Scan for the cell matching the given text and deliver its [x, y] coordinate at center. 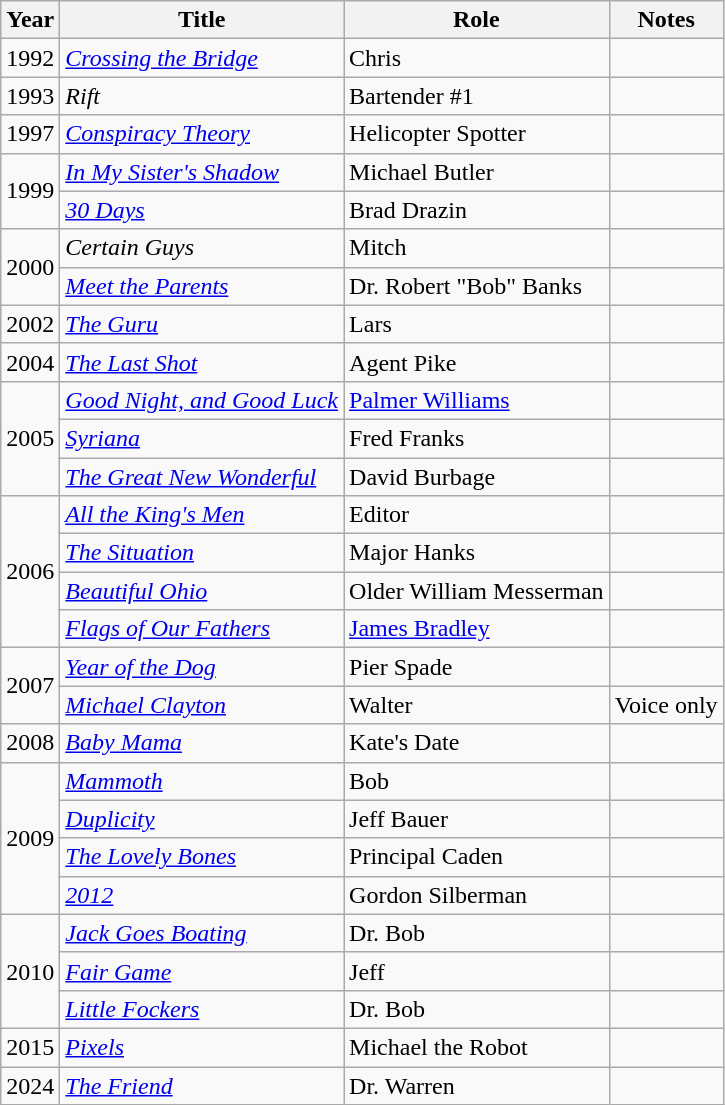
Conspiracy Theory [202, 134]
Agent Pike [477, 362]
Pixels [202, 1047]
James Bradley [477, 629]
Jack Goes Boating [202, 933]
Major Hanks [477, 553]
The Last Shot [202, 362]
Flags of Our Fathers [202, 629]
2004 [30, 362]
2002 [30, 324]
Michael the Robot [477, 1047]
Chris [477, 58]
Year of the Dog [202, 667]
The Guru [202, 324]
Fred Franks [477, 438]
Bartender #1 [477, 96]
Notes [666, 20]
The Lovely Bones [202, 857]
Bob [477, 781]
Voice only [666, 705]
2000 [30, 267]
The Great New Wonderful [202, 477]
2010 [30, 971]
Dr. Warren [477, 1085]
Rift [202, 96]
Meet the Parents [202, 286]
30 Days [202, 210]
Certain Guys [202, 248]
Duplicity [202, 819]
Jeff [477, 971]
Editor [477, 515]
Gordon Silberman [477, 895]
Beautiful Ohio [202, 591]
Fair Game [202, 971]
2024 [30, 1085]
1997 [30, 134]
Palmer Williams [477, 400]
2015 [30, 1047]
The Friend [202, 1085]
Mammoth [202, 781]
Role [477, 20]
Brad Drazin [477, 210]
Mitch [477, 248]
Helicopter Spotter [477, 134]
1993 [30, 96]
In My Sister's Shadow [202, 172]
Crossing the Bridge [202, 58]
Michael Clayton [202, 705]
Jeff Bauer [477, 819]
1992 [30, 58]
All the King's Men [202, 515]
The Situation [202, 553]
Older William Messerman [477, 591]
Principal Caden [477, 857]
Lars [477, 324]
Syriana [202, 438]
Walter [477, 705]
Baby Mama [202, 743]
David Burbage [477, 477]
2012 [202, 895]
1999 [30, 191]
2007 [30, 686]
Year [30, 20]
2008 [30, 743]
2005 [30, 438]
2006 [30, 572]
Little Fockers [202, 1009]
Title [202, 20]
Dr. Robert "Bob" Banks [477, 286]
Pier Spade [477, 667]
2009 [30, 838]
Good Night, and Good Luck [202, 400]
Kate's Date [477, 743]
Michael Butler [477, 172]
